Search for the cell housing the specified text and yield its (x, y) center coordinate. 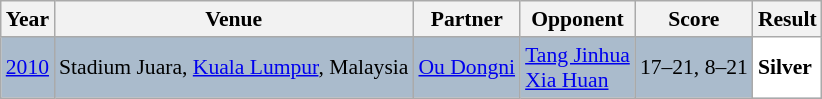
2010 (28, 68)
Result (788, 19)
Tang Jinhua Xia Huan (578, 68)
17–21, 8–21 (694, 68)
Score (694, 19)
Stadium Juara, Kuala Lumpur, Malaysia (234, 68)
Opponent (578, 19)
Partner (466, 19)
Year (28, 19)
Silver (788, 68)
Venue (234, 19)
Ou Dongni (466, 68)
